Pinpoint the cell where the given text exists, returning its [x, y] midpoint coordinate. 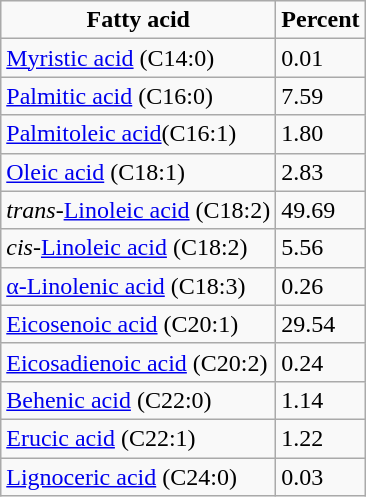
Oleic acid (C18:1) [138, 172]
5.56 [320, 248]
1.22 [320, 438]
Fatty acid [138, 20]
49.69 [320, 210]
1.14 [320, 400]
cis-Linoleic acid (C18:2) [138, 248]
0.03 [320, 477]
trans-Linoleic acid (C18:2) [138, 210]
α-Linolenic acid (C18:3) [138, 286]
0.01 [320, 58]
7.59 [320, 96]
Behenic acid (C22:0) [138, 400]
Lignoceric acid (C24:0) [138, 477]
0.26 [320, 286]
Palmitic acid (C16:0) [138, 96]
2.83 [320, 172]
Erucic acid (C22:1) [138, 438]
29.54 [320, 324]
Eicosenoic acid (C20:1) [138, 324]
Eicosadienoic acid (C20:2) [138, 362]
Palmitoleic acid(C16:1) [138, 134]
Percent [320, 20]
Myristic acid (C14:0) [138, 58]
0.24 [320, 362]
1.80 [320, 134]
